From the cell containing the given text, extract its center point as [x, y] coordinate. 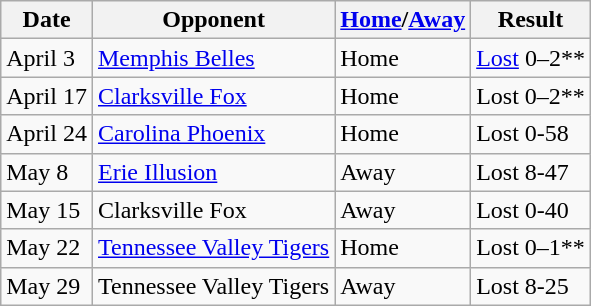
Lost 8-25 [531, 286]
Opponent [213, 20]
May 8 [47, 172]
Erie Illusion [213, 172]
Lost 0-40 [531, 210]
Result [531, 20]
May 29 [47, 286]
Date [47, 20]
Memphis Belles [213, 58]
May 15 [47, 210]
Lost 8-47 [531, 172]
Home/Away [403, 20]
Lost 0-58 [531, 134]
April 3 [47, 58]
April 24 [47, 134]
April 17 [47, 96]
Lost 0–1** [531, 248]
May 22 [47, 248]
Carolina Phoenix [213, 134]
